Determine the [x, y] coordinate at the center of the cell enclosing the given text.  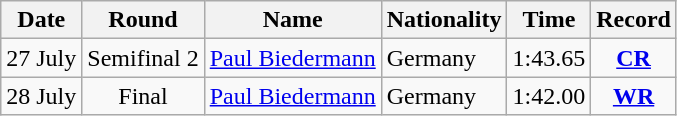
Name [292, 20]
Semifinal 2 [143, 58]
Nationality [444, 20]
WR [634, 96]
28 July [42, 96]
27 July [42, 58]
Final [143, 96]
1:42.00 [549, 96]
Time [549, 20]
1:43.65 [549, 58]
Round [143, 20]
CR [634, 58]
Record [634, 20]
Date [42, 20]
